From the cell containing the given text, extract its center point as [x, y] coordinate. 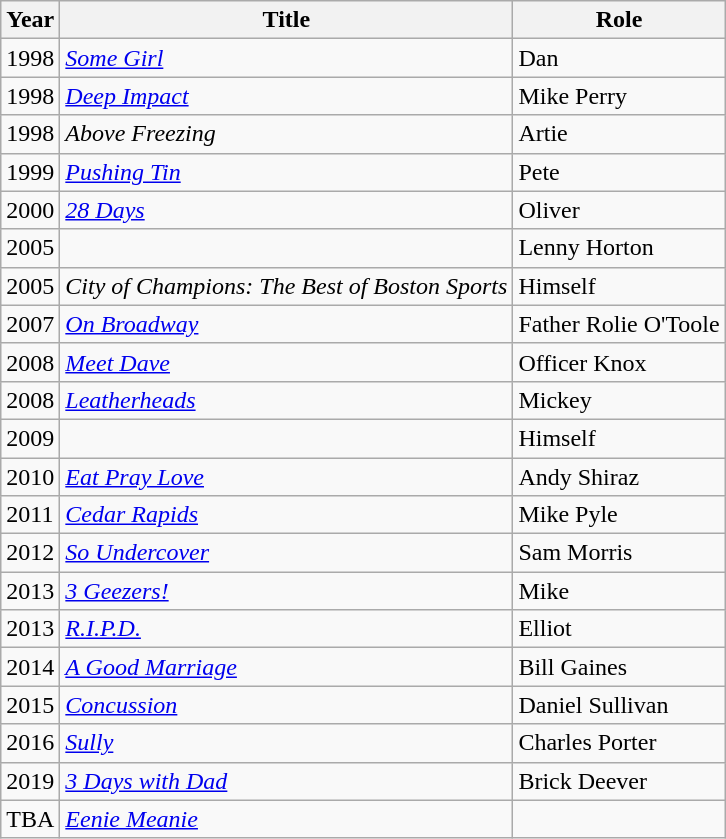
2000 [30, 210]
2007 [30, 324]
Sully [286, 743]
Leatherheads [286, 400]
Eat Pray Love [286, 477]
Father Rolie O'Toole [619, 324]
Daniel Sullivan [619, 705]
Mike Pyle [619, 515]
Artie [619, 134]
Andy Shiraz [619, 477]
R.I.P.D. [286, 629]
Deep Impact [286, 96]
2015 [30, 705]
2014 [30, 667]
Charles Porter [619, 743]
Eenie Meanie [286, 819]
Some Girl [286, 58]
Year [30, 20]
Officer Knox [619, 362]
1999 [30, 172]
2012 [30, 553]
Role [619, 20]
Elliot [619, 629]
A Good Marriage [286, 667]
Brick Deever [619, 781]
Bill Gaines [619, 667]
Mike [619, 591]
Mickey [619, 400]
2010 [30, 477]
Cedar Rapids [286, 515]
28 Days [286, 210]
Lenny Horton [619, 248]
Pushing Tin [286, 172]
3 Days with Dad [286, 781]
2016 [30, 743]
2019 [30, 781]
Pete [619, 172]
Title [286, 20]
On Broadway [286, 324]
Meet Dave [286, 362]
So Undercover [286, 553]
Sam Morris [619, 553]
2009 [30, 438]
Above Freezing [286, 134]
TBA [30, 819]
2011 [30, 515]
3 Geezers! [286, 591]
Dan [619, 58]
Oliver [619, 210]
Mike Perry [619, 96]
City of Champions: The Best of Boston Sports [286, 286]
Concussion [286, 705]
